Extract the (X, Y) coordinate from the center of the cell holding the provided text.  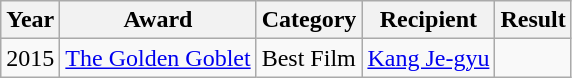
2015 (30, 58)
Category (309, 20)
The Golden Goblet (158, 58)
Recipient (428, 20)
Best Film (309, 58)
Result (533, 20)
Kang Je-gyu (428, 58)
Award (158, 20)
Year (30, 20)
